Capture the cell that displays the provided text and extract its (X, Y) central coordinate. 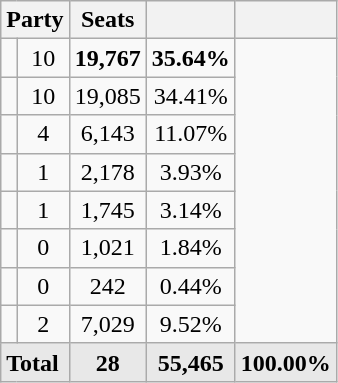
0.44% (190, 286)
35.64% (190, 58)
242 (108, 286)
19,085 (108, 96)
9.52% (190, 324)
Party (35, 20)
2 (43, 324)
34.41% (190, 96)
Total (35, 362)
19,767 (108, 58)
28 (108, 362)
3.14% (190, 210)
11.07% (190, 134)
Seats (108, 20)
1,745 (108, 210)
100.00% (286, 362)
7,029 (108, 324)
55,465 (190, 362)
1.84% (190, 248)
6,143 (108, 134)
3.93% (190, 172)
2,178 (108, 172)
1,021 (108, 248)
4 (43, 134)
